Extract the (x, y) coordinate from the center of the cell holding the provided text.  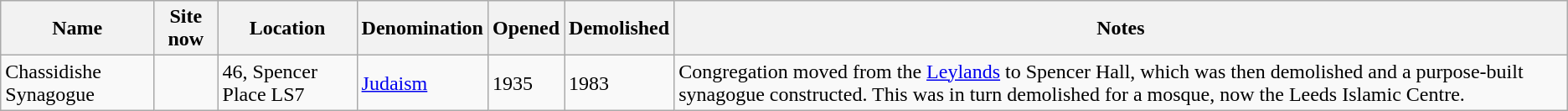
Site now (186, 29)
Location (287, 29)
Denomination (422, 29)
1935 (526, 82)
Chassidishe Synagogue (77, 82)
Name (77, 29)
Judaism (422, 82)
1983 (620, 82)
46, Spencer Place LS7 (287, 82)
Opened (526, 29)
Demolished (620, 29)
Notes (1121, 29)
